For the text-containing cell, return its midpoint in [X, Y] coordinate format. 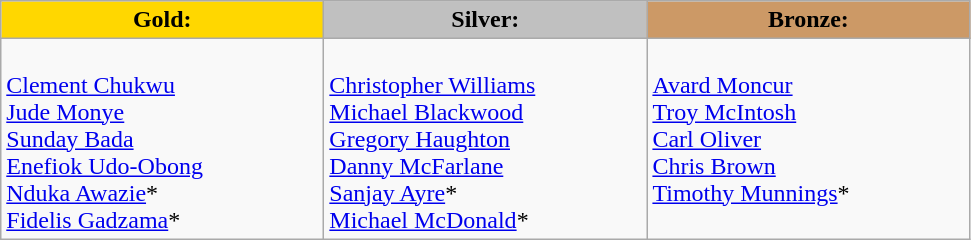
Christopher WilliamsMichael BlackwoodGregory HaughtonDanny McFarlaneSanjay Ayre*Michael McDonald* [486, 139]
Silver: [486, 20]
Gold: [162, 20]
Bronze: [808, 20]
Avard Moncur Troy McIntosh Carl Oliver Chris Brown Timothy Munnings* [808, 139]
Clement ChukwuJude MonyeSunday BadaEnefiok Udo-ObongNduka Awazie*Fidelis Gadzama* [162, 139]
